Capture the cell that displays the provided text and extract its [X, Y] central coordinate. 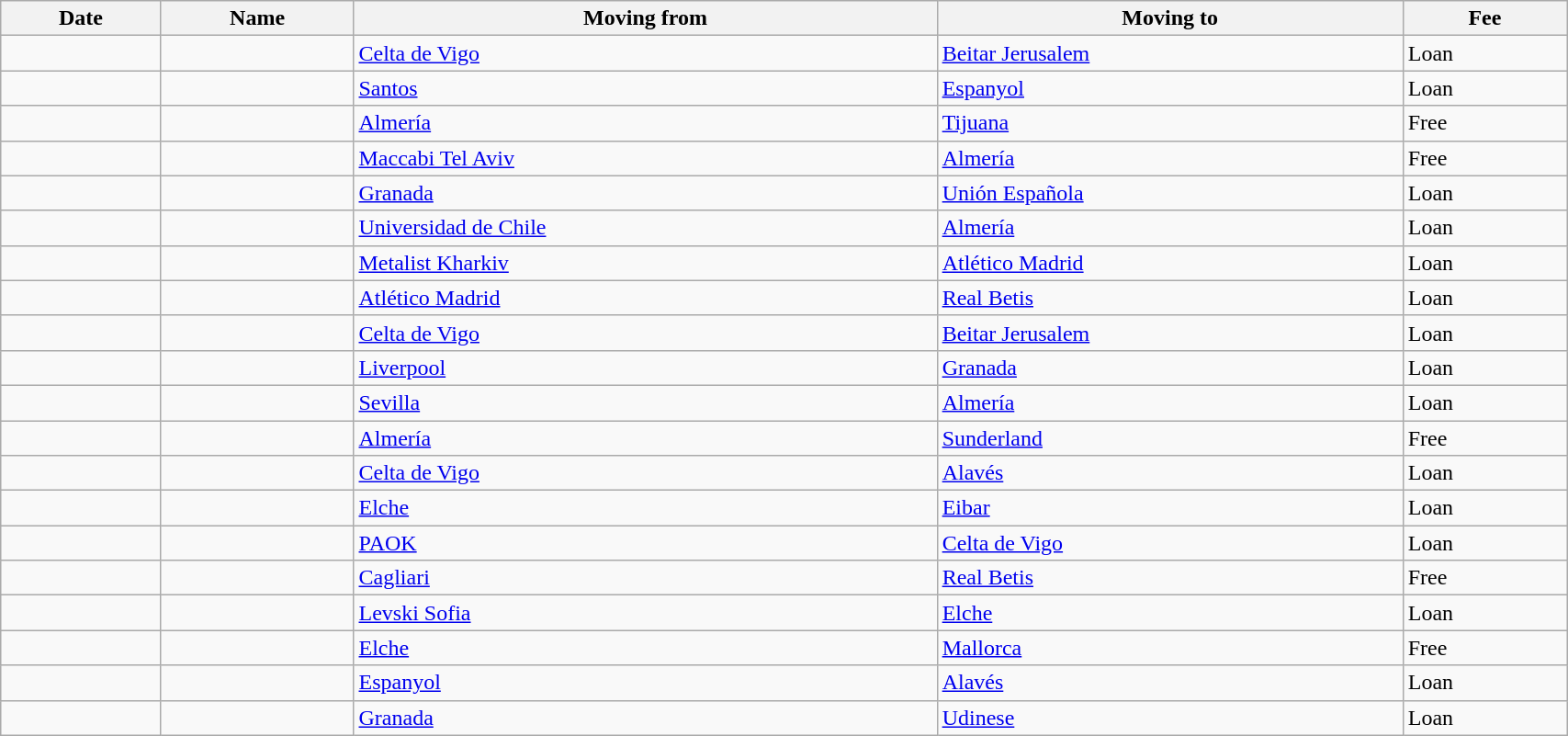
Moving from [645, 18]
Name [257, 18]
Moving to [1170, 18]
Sevilla [645, 402]
Udinese [1170, 718]
Tijuana [1170, 123]
Mallorca [1170, 648]
Date [81, 18]
Metalist Kharkiv [645, 263]
Santos [645, 88]
Fee [1484, 18]
Universidad de Chile [645, 228]
Levski Sofia [645, 613]
PAOK [645, 543]
Liverpool [645, 368]
Unión Española [1170, 193]
Sunderland [1170, 438]
Cagliari [645, 578]
Maccabi Tel Aviv [645, 158]
Eibar [1170, 508]
